Output the [x, y] coordinate of the center of the cell containing the given text.  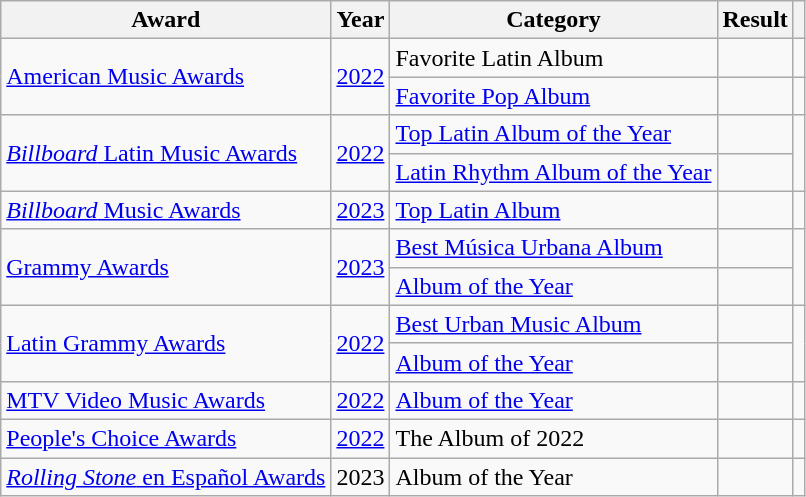
The Album of 2022 [554, 438]
Top Latin Album [554, 210]
MTV Video Music Awards [166, 400]
Best Urban Music Album [554, 324]
People's Choice Awards [166, 438]
Result [755, 20]
Grammy Awards [166, 267]
Rolling Stone en Español Awards [166, 477]
Category [554, 20]
Favorite Latin Album [554, 58]
Billboard Music Awards [166, 210]
American Music Awards [166, 77]
Award [166, 20]
Latin Rhythm Album of the Year [554, 172]
Favorite Pop Album [554, 96]
Year [360, 20]
Latin Grammy Awards [166, 343]
Top Latin Album of the Year [554, 134]
Billboard Latin Music Awards [166, 153]
Best Música Urbana Album [554, 248]
